Detect which cell encompasses the target text, then output its (X, Y) center coordinate. 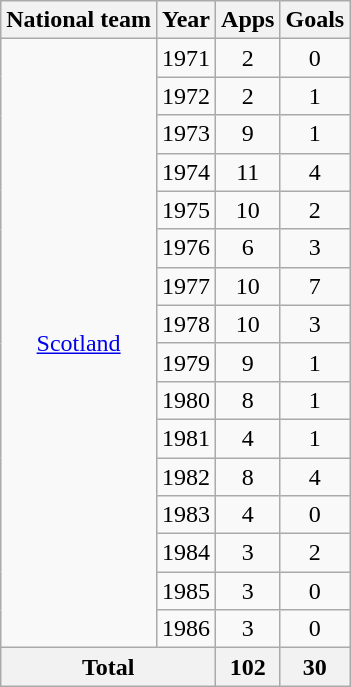
1983 (186, 515)
1974 (186, 172)
11 (248, 172)
Total (108, 667)
1977 (186, 286)
1971 (186, 58)
102 (248, 667)
1978 (186, 324)
1986 (186, 629)
30 (315, 667)
7 (315, 286)
1980 (186, 400)
1976 (186, 248)
1972 (186, 96)
National team (79, 20)
1985 (186, 591)
Apps (248, 20)
1981 (186, 438)
6 (248, 248)
Scotland (79, 344)
1984 (186, 553)
1973 (186, 134)
Goals (315, 20)
1979 (186, 362)
Year (186, 20)
1982 (186, 477)
1975 (186, 210)
